Find where the given text appears and provide that cell's center as (x, y) coordinate. 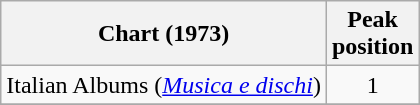
1 (372, 85)
Italian Albums (Musica e dischi) (164, 85)
Chart (1973) (164, 34)
Peakposition (372, 34)
